Find where the given text appears and provide that cell's center as [X, Y] coordinate. 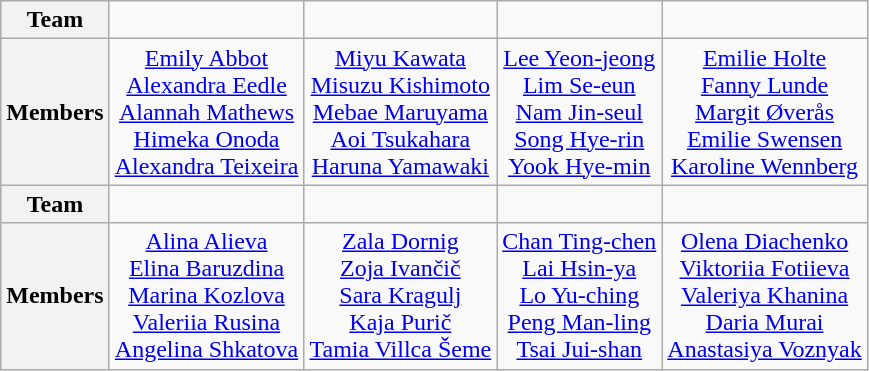
Lee Yeon-jeongLim Se-eunNam Jin-seulSong Hye-rinYook Hye-min [580, 112]
Emilie HolteFanny LundeMargit ØveråsEmilie SwensenKaroline Wennberg [764, 112]
Emily Abbot Alexandra EedleAlannah MathewsHimeka OnodaAlexandra Teixeira [206, 112]
Chan Ting-chenLai Hsin-yaLo Yu-chingPeng Man-lingTsai Jui-shan [580, 296]
Zala DornigZoja IvančičSara KraguljKaja PuričTamia Villca Šeme [400, 296]
Olena DiachenkoViktoriia FotiievaValeriya KhaninaDaria MuraiAnastasiya Voznyak [764, 296]
Alina AlievaElina BaruzdinaMarina KozlovaValeriia RusinaAngelina Shkatova [206, 296]
Miyu KawataMisuzu KishimotoMebae MaruyamaAoi TsukaharaHaruna Yamawaki [400, 112]
